Return [x, y] of the center of cell containing provided text 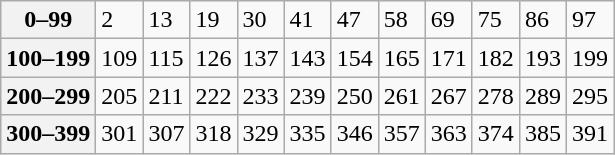
13 [166, 20]
86 [542, 20]
182 [496, 58]
69 [448, 20]
211 [166, 96]
154 [354, 58]
295 [590, 96]
41 [308, 20]
335 [308, 134]
300–399 [48, 134]
165 [402, 58]
100–199 [48, 58]
0–99 [48, 20]
239 [308, 96]
267 [448, 96]
250 [354, 96]
2 [120, 20]
143 [308, 58]
193 [542, 58]
278 [496, 96]
115 [166, 58]
171 [448, 58]
30 [260, 20]
97 [590, 20]
261 [402, 96]
47 [354, 20]
109 [120, 58]
385 [542, 134]
222 [214, 96]
307 [166, 134]
126 [214, 58]
329 [260, 134]
363 [448, 134]
289 [542, 96]
318 [214, 134]
301 [120, 134]
233 [260, 96]
205 [120, 96]
75 [496, 20]
391 [590, 134]
19 [214, 20]
357 [402, 134]
58 [402, 20]
200–299 [48, 96]
137 [260, 58]
346 [354, 134]
374 [496, 134]
199 [590, 58]
